Search for the cell housing the specified text and yield its [x, y] center coordinate. 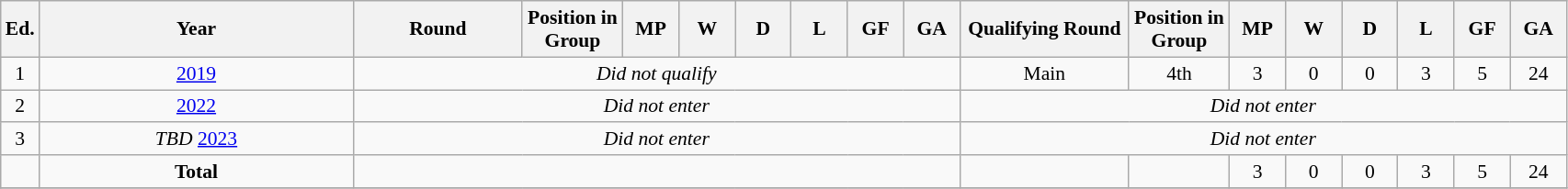
2 [20, 106]
TBD 2023 [197, 139]
2019 [197, 73]
2022 [197, 106]
4th [1178, 73]
Year [197, 29]
Main [1044, 73]
Total [197, 172]
Ed. [20, 29]
Round [437, 29]
Did not qualify [656, 73]
1 [20, 73]
Qualifying Round [1044, 29]
